Capture the cell that displays the provided text and extract its (X, Y) central coordinate. 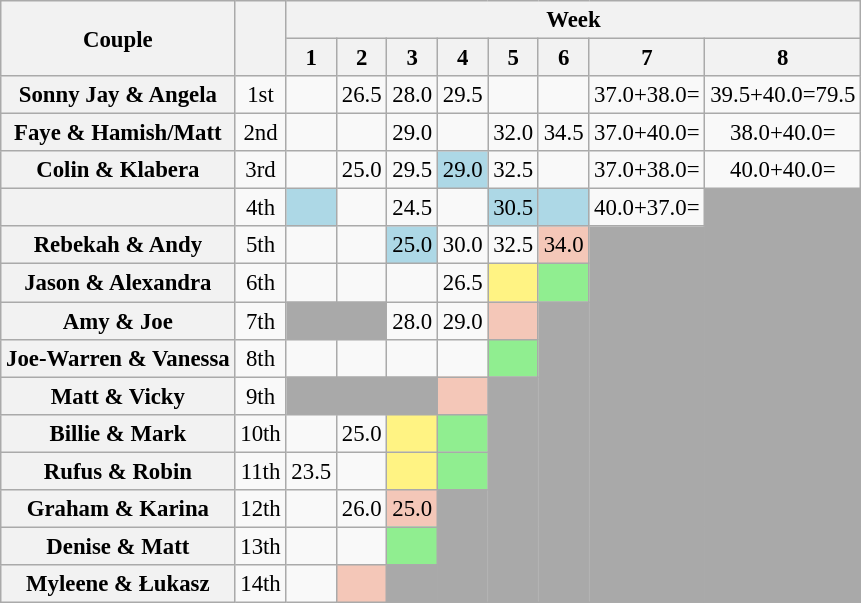
1st (260, 95)
Billie & Mark (118, 433)
Denise & Matt (118, 546)
Matt & Vicky (118, 396)
Graham & Karina (118, 509)
30.0 (462, 245)
6th (260, 283)
Jason & Alexandra (118, 283)
Faye & Hamish/Matt (118, 133)
7th (260, 321)
3 (412, 58)
Sonny Jay & Angela (118, 95)
Myleene & Łukasz (118, 584)
23.5 (311, 471)
1 (311, 58)
2 (362, 58)
12th (260, 509)
40.0+37.0= (647, 208)
11th (260, 471)
Rebekah & Andy (118, 245)
34.0 (563, 245)
Week (574, 20)
3rd (260, 170)
30.5 (513, 208)
5th (260, 245)
34.5 (563, 133)
38.0+40.0= (783, 133)
24.5 (412, 208)
2nd (260, 133)
4th (260, 208)
7 (647, 58)
8th (260, 358)
10th (260, 433)
Amy & Joe (118, 321)
4 (462, 58)
Couple (118, 38)
39.5+40.0=79.5 (783, 95)
14th (260, 584)
Rufus & Robin (118, 471)
26.0 (362, 509)
5 (513, 58)
6 (563, 58)
40.0+40.0= (783, 170)
9th (260, 396)
37.0+40.0= (647, 133)
Colin & Klabera (118, 170)
13th (260, 546)
Joe-Warren & Vanessa (118, 358)
32.0 (513, 133)
8 (783, 58)
